Identify which cell holds the provided text, then report its [x, y] central coordinate. 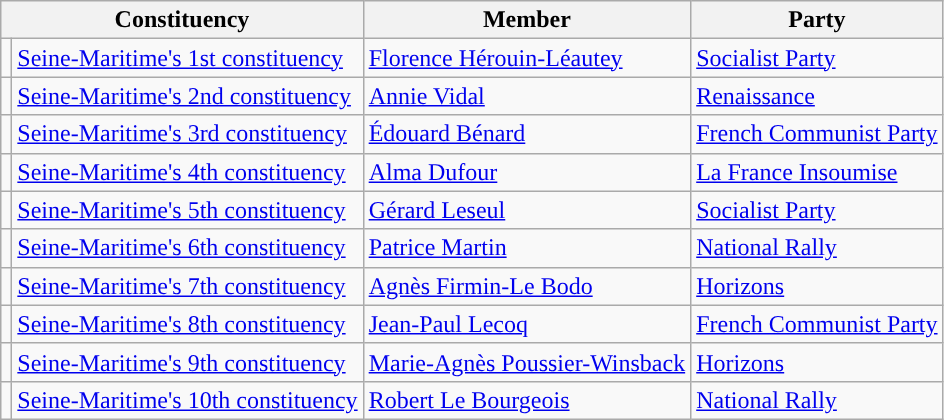
Agnès Firmin-Le Bodo [527, 286]
Renaissance [817, 96]
Édouard Bénard [527, 134]
Jean-Paul Lecoq [527, 324]
Annie Vidal [527, 96]
Member [527, 20]
Seine-Maritime's 3rd constituency [188, 134]
Marie-Agnès Poussier-Winsback [527, 362]
Seine-Maritime's 8th constituency [188, 324]
Seine-Maritime's 9th constituency [188, 362]
Alma Dufour [527, 172]
Seine-Maritime's 4th constituency [188, 172]
Seine-Maritime's 5th constituency [188, 210]
La France Insoumise [817, 172]
Gérard Leseul [527, 210]
Seine-Maritime's 10th constituency [188, 400]
Patrice Martin [527, 248]
Seine-Maritime's 6th constituency [188, 248]
Seine-Maritime's 1st constituency [188, 58]
Seine-Maritime's 7th constituency [188, 286]
Robert Le Bourgeois [527, 400]
Florence Hérouin-Léautey [527, 58]
Constituency [182, 20]
Party [817, 20]
Seine-Maritime's 2nd constituency [188, 96]
